Scan for the cell matching the given text and deliver its [X, Y] coordinate at center. 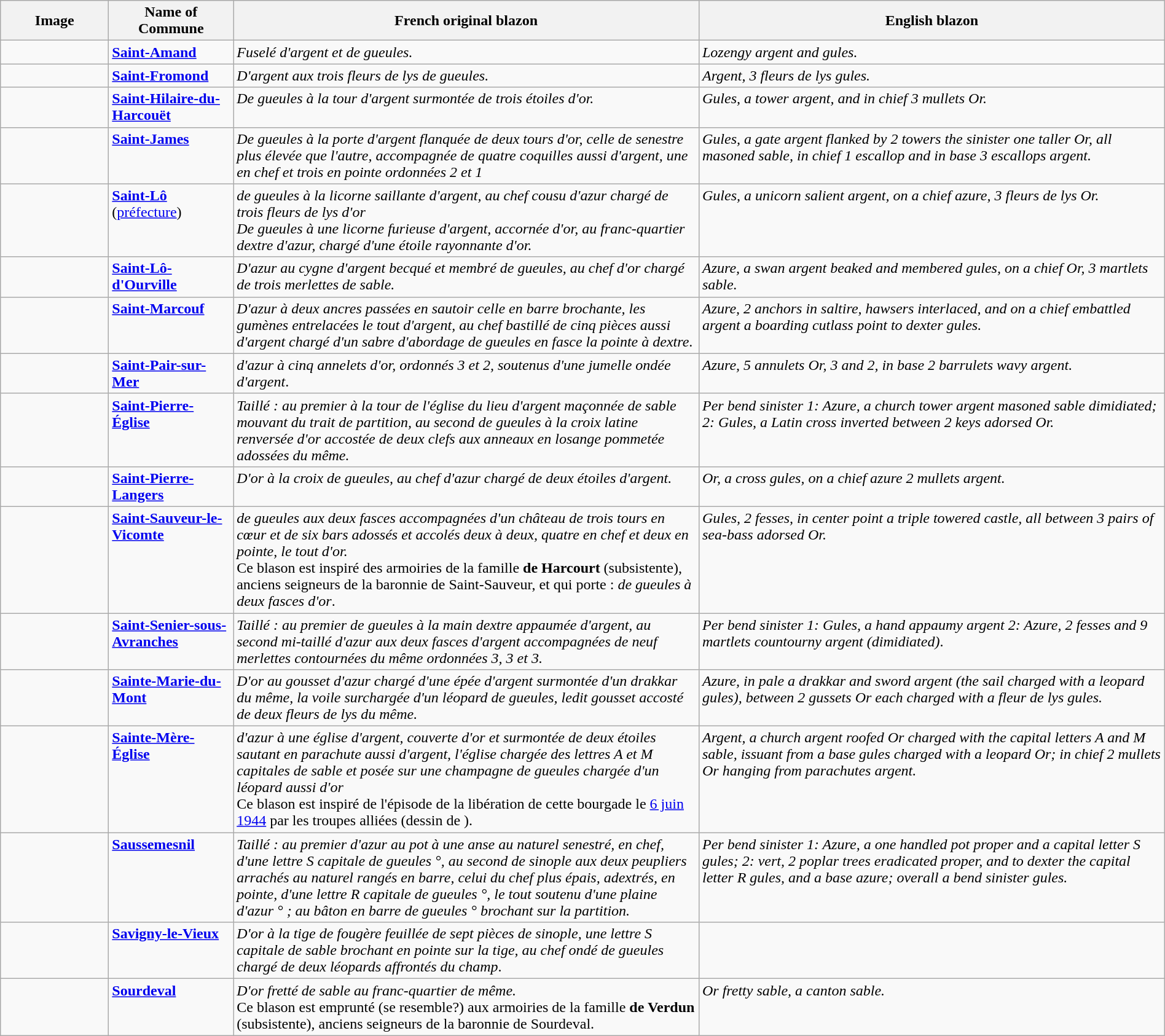
Azure, 2 anchors in saltire, hawsers interlaced, and on a chief embattled argent a boarding cutlass point to dexter gules. [932, 325]
Azure, 5 annulets Or, 3 and 2, in base 2 barrulets wavy argent. [932, 374]
Saint-Pierre-Langers [171, 487]
Gules, a tower argent, and in chief 3 mullets Or. [932, 107]
Saint-Sauveur-le-Vicomte [171, 559]
Per bend sinister 1: Gules, a hand appaumy argent 2: Azure, 2 fesses and 9 martlets countourny argent (dimidiated). [932, 642]
Azure, in pale a drakkar and sword argent (the sail charged with a leopard gules), between 2 gussets Or each charged with a fleur de lys gules. [932, 698]
Or, a cross gules, on a chief azure 2 mullets argent. [932, 487]
Gules, a unicorn salient argent, on a chief azure, 3 fleurs de lys Or. [932, 220]
De gueules à la tour d'argent surmontée de trois étoiles d'or. [466, 107]
Sainte-Marie-du-Mont [171, 698]
English blazon [932, 21]
Saint-Fromond [171, 76]
D'argent aux trois fleurs de lys de gueules. [466, 76]
Sourdeval [171, 1007]
Per bend sinister 1: Azure, a church tower argent masoned sable dimidiated; 2: Gules, a Latin cross inverted between 2 keys adorsed Or. [932, 430]
Saint-James [171, 155]
Saint-Pierre-Église [171, 430]
Image [55, 21]
Savigny-le-Vieux [171, 951]
Saint-Amand [171, 52]
Saint-Pair-sur-Mer [171, 374]
Or fretty sable, a canton sable. [932, 1007]
Saint-Lô (préfecture) [171, 220]
Saint-Marcouf [171, 325]
Saint-Hilaire-du-Harcouët [171, 107]
Argent, 3 fleurs de lys gules. [932, 76]
Saint-Lô-d'Ourville [171, 277]
Gules, 2 fesses, in center point a triple towered castle, all between 3 pairs of sea-bass adorsed Or. [932, 559]
Fuselé d'argent et de gueules. [466, 52]
French original blazon [466, 21]
Sainte-Mère-Église [171, 779]
Azure, a swan argent beaked and membered gules, on a chief Or, 3 martlets sable. [932, 277]
Gules, a gate argent flanked by 2 towers the sinister one taller Or, all masoned sable, in chief 1 escallop and in base 3 escallops argent. [932, 155]
Lozengy argent and gules. [932, 52]
Name of Commune [171, 21]
Saint-Senier-sous-Avranches [171, 642]
d'azur à cinq annelets d'or, ordonnés 3 et 2, soutenus d'une jumelle ondée d'argent. [466, 374]
D'or à la croix de gueules, au chef d'azur chargé de deux étoiles d'argent. [466, 487]
Saussemesnil [171, 877]
D'azur au cygne d'argent becqué et membré de gueules, au chef d'or chargé de trois merlettes de sable. [466, 277]
